Find where the given text appears and provide that cell's center as (X, Y) coordinate. 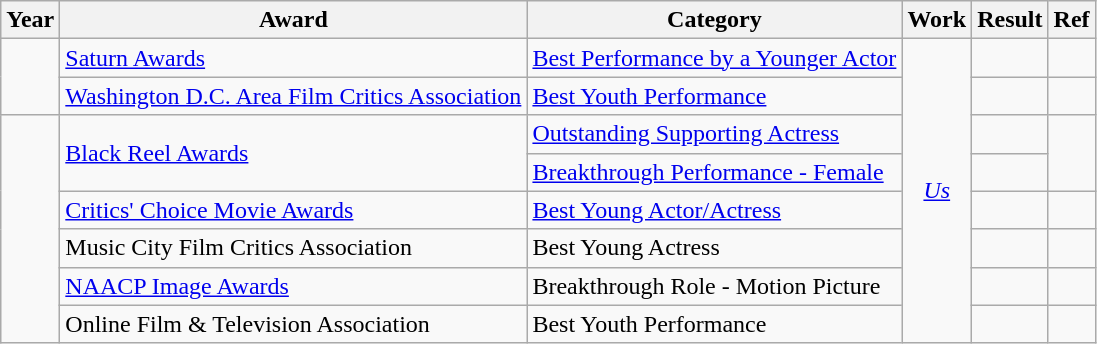
Outstanding Supporting Actress (714, 134)
Online Film & Television Association (294, 324)
Critics' Choice Movie Awards (294, 210)
Us (937, 191)
Saturn Awards (294, 58)
Black Reel Awards (294, 153)
Best Young Actor/Actress (714, 210)
NAACP Image Awards (294, 286)
Award (294, 20)
Year (30, 20)
Breakthrough Role - Motion Picture (714, 286)
Music City Film Critics Association (294, 248)
Washington D.C. Area Film Critics Association (294, 96)
Best Young Actress (714, 248)
Best Performance by a Younger Actor (714, 58)
Category (714, 20)
Result (1010, 20)
Work (937, 20)
Breakthrough Performance - Female (714, 172)
Ref (1072, 20)
